Detect which cell encompasses the target text, then output its [X, Y] center coordinate. 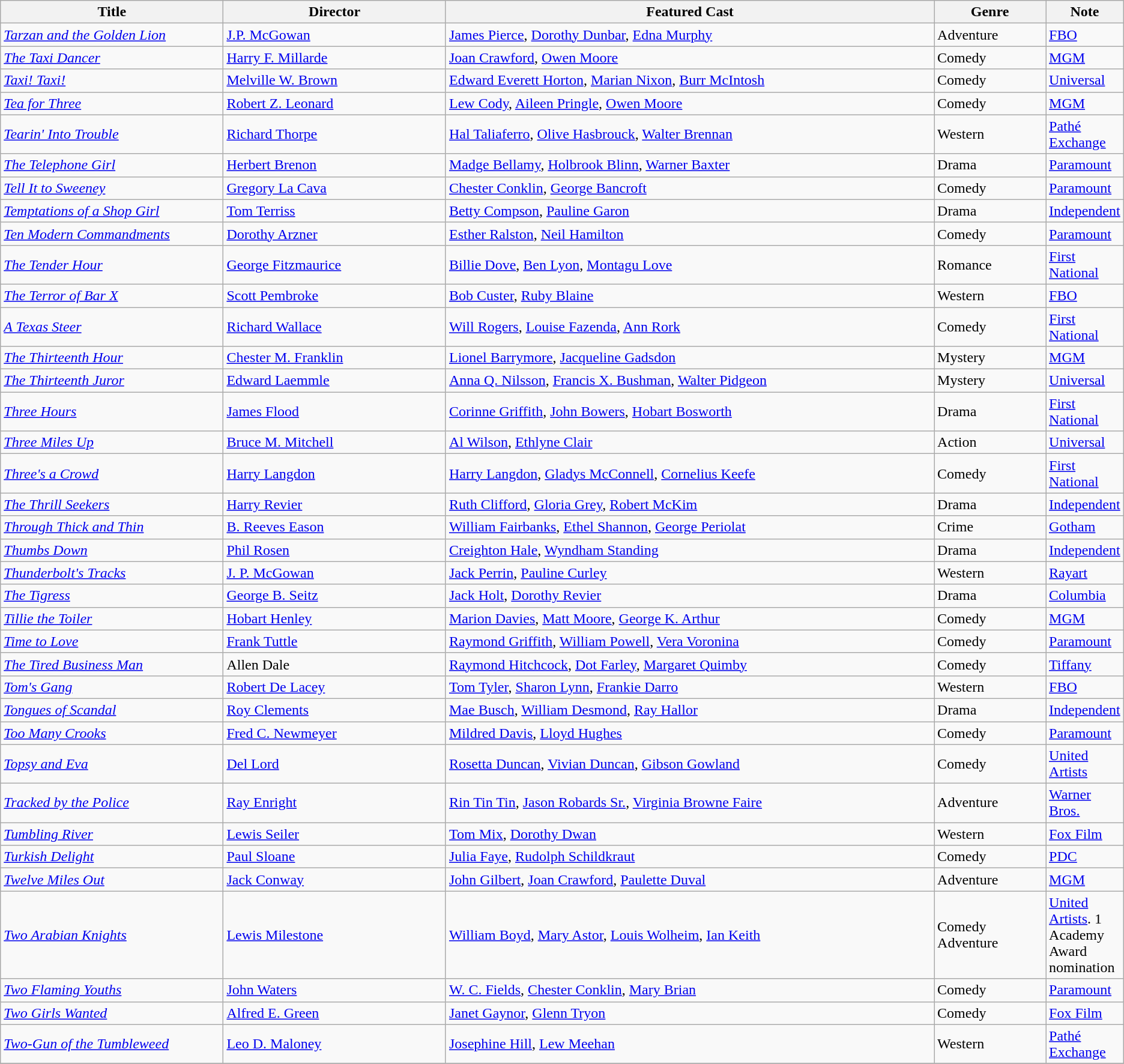
Phil Rosen [335, 550]
James Pierce, Dorothy Dunbar, Edna Murphy [689, 35]
The Tired Business Man [112, 664]
Melville W. Brown [335, 80]
J.P. McGowan [335, 35]
United Artists [1085, 764]
Tell It to Sweeney [112, 188]
PDC [1085, 857]
Fred C. Newmeyer [335, 733]
Tracked by the Police [112, 803]
Gotham [1085, 527]
George Fitzmaurice [335, 264]
Bruce M. Mitchell [335, 443]
Tearin' Into Trouble [112, 135]
Paul Sloane [335, 857]
Note [1085, 12]
William Boyd, Mary Astor, Louis Wolheim, Ian Keith [689, 935]
Two Arabian Knights [112, 935]
The Thirteenth Hour [112, 358]
Director [335, 12]
Tea for Three [112, 103]
Esther Ralston, Neil Hamilton [689, 234]
Two-Gun of the Tumbleweed [112, 1044]
Jack Holt, Dorothy Revier [689, 596]
James Flood [335, 412]
Allen Dale [335, 664]
George B. Seitz [335, 596]
Ten Modern Commandments [112, 234]
Comedy Adventure [990, 935]
Tom Mix, Dorothy Dwan [689, 834]
Rin Tin Tin, Jason Robards Sr., Virginia Browne Faire [689, 803]
Two Girls Wanted [112, 1013]
Tillie the Toiler [112, 618]
Mae Busch, William Desmond, Ray Hallor [689, 710]
William Fairbanks, Ethel Shannon, George Periolat [689, 527]
Bob Custer, Ruby Blaine [689, 295]
The Thrill Seekers [112, 504]
Title [112, 12]
Scott Pembroke [335, 295]
Twelve Miles Out [112, 880]
Roy Clements [335, 710]
Dorothy Arzner [335, 234]
Harry Langdon [335, 473]
Mildred Davis, Lloyd Hughes [689, 733]
Ruth Clifford, Gloria Grey, Robert McKim [689, 504]
Edward Laemmle [335, 381]
Romance [990, 264]
Lionel Barrymore, Jacqueline Gadsdon [689, 358]
Richard Thorpe [335, 135]
Joan Crawford, Owen Moore [689, 58]
The Telephone Girl [112, 165]
J. P. McGowan [335, 573]
Two Flaming Youths [112, 990]
Three Hours [112, 412]
Jack Perrin, Pauline Curley [689, 573]
Betty Compson, Pauline Garon [689, 211]
Action [990, 443]
Chester M. Franklin [335, 358]
John Gilbert, Joan Crawford, Paulette Duval [689, 880]
Turkish Delight [112, 857]
Harry Langdon, Gladys McConnell, Cornelius Keefe [689, 473]
A Texas Steer [112, 327]
The Taxi Dancer [112, 58]
Genre [990, 12]
Crime [990, 527]
Richard Wallace [335, 327]
Thunderbolt's Tracks [112, 573]
Robert Z. Leonard [335, 103]
Taxi! Taxi! [112, 80]
Columbia [1085, 596]
Through Thick and Thin [112, 527]
Rosetta Duncan, Vivian Duncan, Gibson Gowland [689, 764]
Al Wilson, Ethlyne Clair [689, 443]
John Waters [335, 990]
Tongues of Scandal [112, 710]
The Terror of Bar X [112, 295]
Julia Faye, Rudolph Schildkraut [689, 857]
Temptations of a Shop Girl [112, 211]
Frank Tuttle [335, 641]
Tumbling River [112, 834]
Tarzan and the Golden Lion [112, 35]
Tom Terriss [335, 211]
Robert De Lacey [335, 687]
Marion Davies, Matt Moore, George K. Arthur [689, 618]
Herbert Brenon [335, 165]
Leo D. Maloney [335, 1044]
Time to Love [112, 641]
United Artists. 1 Academy Award nomination [1085, 935]
Will Rogers, Louise Fazenda, Ann Rork [689, 327]
Tom Tyler, Sharon Lynn, Frankie Darro [689, 687]
Raymond Griffith, William Powell, Vera Voronina [689, 641]
Corinne Griffith, John Bowers, Hobart Bosworth [689, 412]
Jack Conway [335, 880]
Lewis Seiler [335, 834]
Featured Cast [689, 12]
Gregory La Cava [335, 188]
Lewis Milestone [335, 935]
Hobart Henley [335, 618]
Three's a Crowd [112, 473]
Hal Taliaferro, Olive Hasbrouck, Walter Brennan [689, 135]
Raymond Hitchcock, Dot Farley, Margaret Quimby [689, 664]
W. C. Fields, Chester Conklin, Mary Brian [689, 990]
Billie Dove, Ben Lyon, Montagu Love [689, 264]
Harry Revier [335, 504]
Warner Bros. [1085, 803]
Too Many Crooks [112, 733]
Ray Enright [335, 803]
Tiffany [1085, 664]
Josephine Hill, Lew Meehan [689, 1044]
Alfred E. Green [335, 1013]
Anna Q. Nilsson, Francis X. Bushman, Walter Pidgeon [689, 381]
Topsy and Eva [112, 764]
B. Reeves Eason [335, 527]
Thumbs Down [112, 550]
The Tigress [112, 596]
The Thirteenth Juror [112, 381]
Janet Gaynor, Glenn Tryon [689, 1013]
Rayart [1085, 573]
Madge Bellamy, Holbrook Blinn, Warner Baxter [689, 165]
The Tender Hour [112, 264]
Edward Everett Horton, Marian Nixon, Burr McIntosh [689, 80]
Creighton Hale, Wyndham Standing [689, 550]
Three Miles Up [112, 443]
Harry F. Millarde [335, 58]
Lew Cody, Aileen Pringle, Owen Moore [689, 103]
Tom's Gang [112, 687]
Del Lord [335, 764]
Chester Conklin, George Bancroft [689, 188]
